Search for the cell housing the specified text and yield its [x, y] center coordinate. 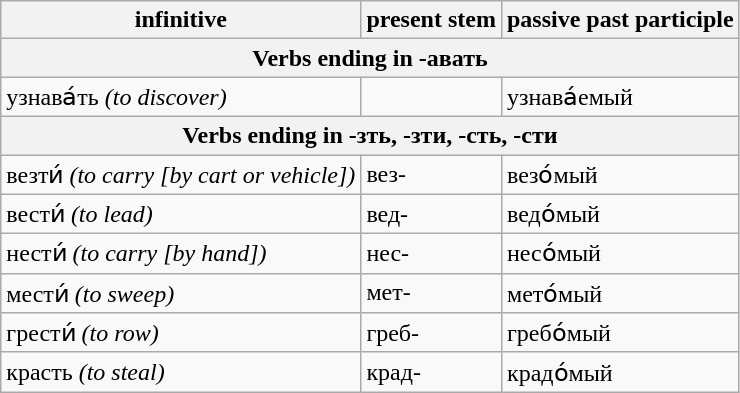
крадо́мый [620, 372]
красть (to steal) [181, 372]
несо́мый [620, 254]
везти́ (to carry [by cart or vehicle]) [181, 174]
узнава́емый [620, 97]
крад- [432, 372]
узнава́ть (to discover) [181, 97]
infinitive [181, 20]
Verbs ending in -авать [370, 58]
везо́мый [620, 174]
гребо́мый [620, 333]
мет- [432, 293]
грести́ (to row) [181, 333]
мести́ (to sweep) [181, 293]
мето́мый [620, 293]
нес- [432, 254]
present stem [432, 20]
passive past participle [620, 20]
Verbs ending in -зть, -зти, -сть, -сти [370, 135]
вести́ (to lead) [181, 214]
вед- [432, 214]
ведо́мый [620, 214]
нести́ (to carry [by hand]) [181, 254]
вез- [432, 174]
греб- [432, 333]
